Search for the cell housing the specified text and yield its (x, y) center coordinate. 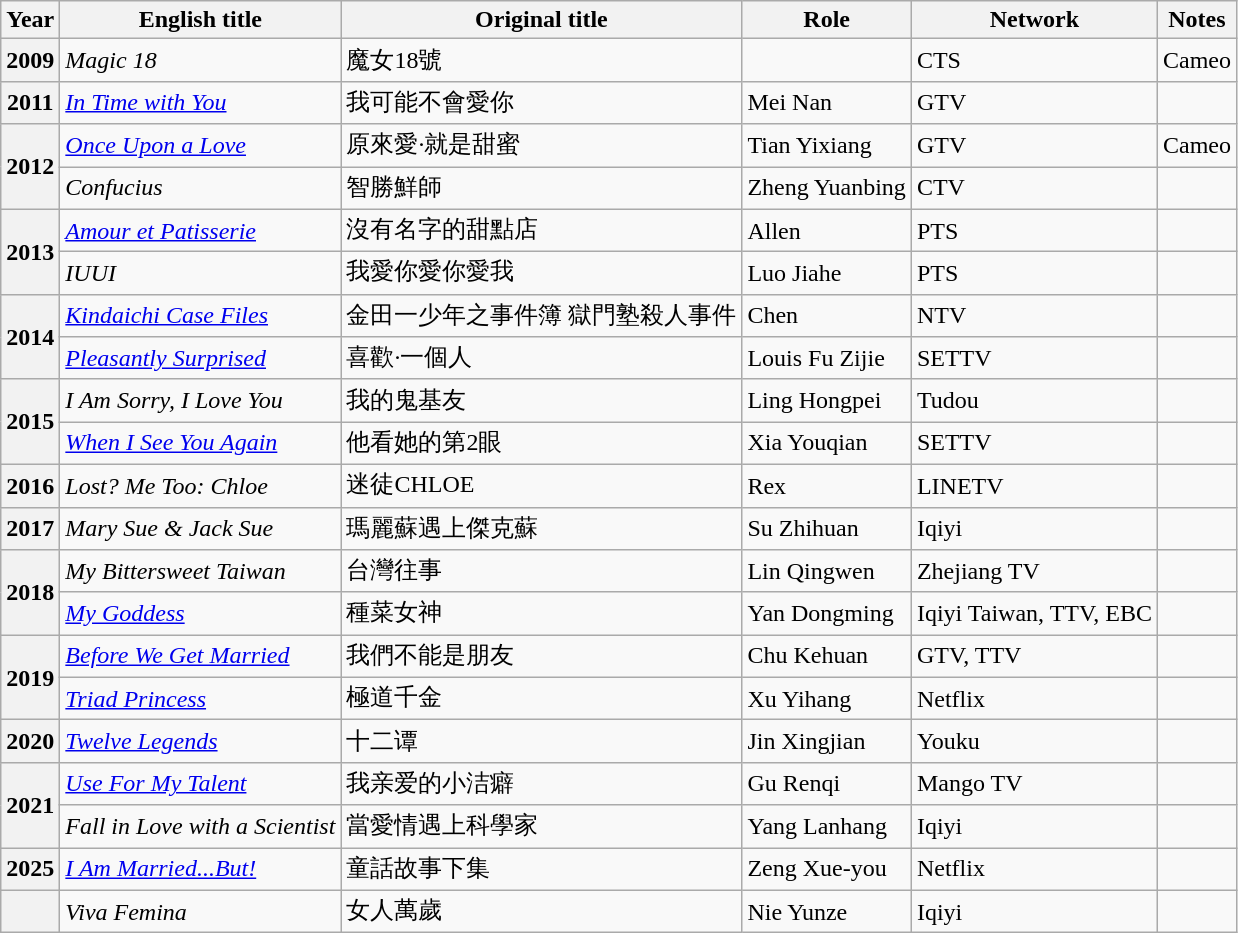
Yang Lanhang (826, 826)
迷徒CHLOE (542, 486)
Rex (826, 486)
Xia Youqian (826, 444)
喜歡·一個人 (542, 358)
Use For My Talent (200, 784)
當愛情遇上科學家 (542, 826)
Chu Kehuan (826, 656)
我愛你愛你愛我 (542, 274)
Gu Renqi (826, 784)
English title (200, 20)
我可能不會愛你 (542, 102)
2013 (30, 252)
極道千金 (542, 698)
Mango TV (1034, 784)
Tian Yixiang (826, 146)
金田一少年之事件簿 獄門塾殺人事件 (542, 316)
2021 (30, 804)
2016 (30, 486)
童話故事下集 (542, 870)
Year (30, 20)
Luo Jiahe (826, 274)
Xu Yihang (826, 698)
魔女18號 (542, 60)
智勝鮮師 (542, 188)
Fall in Love with a Scientist (200, 826)
Notes (1196, 20)
原來愛·就是甜蜜 (542, 146)
2009 (30, 60)
Zhejiang TV (1034, 572)
2017 (30, 528)
In Time with You (200, 102)
Zheng Yuanbing (826, 188)
2020 (30, 742)
Tudou (1034, 400)
Lin Qingwen (826, 572)
Ling Hongpei (826, 400)
Zeng Xue-you (826, 870)
我亲爱的小洁癖 (542, 784)
2019 (30, 678)
Nie Yunze (826, 912)
他看她的第2眼 (542, 444)
Chen (826, 316)
Youku (1034, 742)
LINETV (1034, 486)
IUUI (200, 274)
Pleasantly Surprised (200, 358)
Twelve Legends (200, 742)
Original title (542, 20)
Amour et Patisserie (200, 230)
I Am Married...But! (200, 870)
我的鬼基友 (542, 400)
CTV (1034, 188)
Lost? Me Too: Chloe (200, 486)
Iqiyi Taiwan, TTV, EBC (1034, 614)
CTS (1034, 60)
When I See You Again (200, 444)
Allen (826, 230)
Network (1034, 20)
My Bittersweet Taiwan (200, 572)
My Goddess (200, 614)
Role (826, 20)
2015 (30, 422)
Once Upon a Love (200, 146)
NTV (1034, 316)
2014 (30, 336)
Mary Sue & Jack Sue (200, 528)
Before We Get Married (200, 656)
2018 (30, 592)
Magic 18 (200, 60)
女人萬歲 (542, 912)
Louis Fu Zijie (826, 358)
Kindaichi Case Files (200, 316)
Triad Princess (200, 698)
GTV, TTV (1034, 656)
沒有名字的甜點店 (542, 230)
2011 (30, 102)
瑪麗蘇遇上傑克蘇 (542, 528)
Viva Femina (200, 912)
Su Zhihuan (826, 528)
2025 (30, 870)
Mei Nan (826, 102)
十二谭 (542, 742)
Confucius (200, 188)
種菜女神 (542, 614)
台灣往事 (542, 572)
Jin Xingjian (826, 742)
I Am Sorry, I Love You (200, 400)
2012 (30, 166)
我們不能是朋友 (542, 656)
Yan Dongming (826, 614)
